Find where the given text appears and provide that cell's center as (x, y) coordinate. 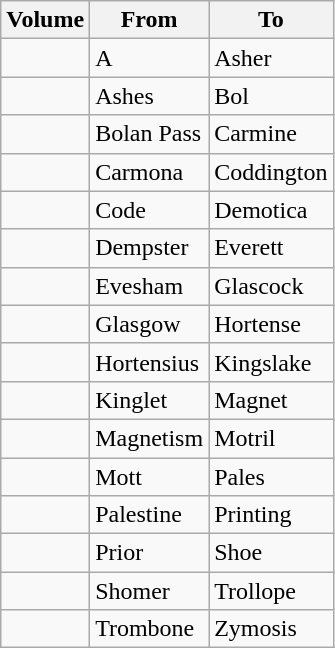
To (271, 20)
Volume (46, 20)
Trombone (150, 629)
Motril (271, 438)
Printing (271, 515)
Everett (271, 248)
A (150, 58)
Magnetism (150, 438)
Bol (271, 96)
Kinglet (150, 400)
Glascock (271, 286)
Carmine (271, 134)
Coddington (271, 172)
Bolan Pass (150, 134)
Trollope (271, 591)
Glasgow (150, 324)
From (150, 20)
Shoe (271, 553)
Shomer (150, 591)
Code (150, 210)
Prior (150, 553)
Hortensius (150, 362)
Asher (271, 58)
Evesham (150, 286)
Ashes (150, 96)
Zymosis (271, 629)
Mott (150, 477)
Pales (271, 477)
Hortense (271, 324)
Palestine (150, 515)
Demotica (271, 210)
Dempster (150, 248)
Magnet (271, 400)
Kingslake (271, 362)
Carmona (150, 172)
